Capture the cell that displays the provided text and extract its (x, y) central coordinate. 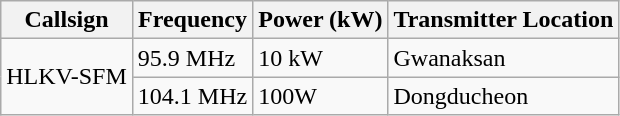
Frequency (192, 20)
Dongducheon (504, 96)
100W (320, 96)
Gwanaksan (504, 58)
HLKV-SFM (67, 77)
104.1 MHz (192, 96)
95.9 MHz (192, 58)
10 kW (320, 58)
Callsign (67, 20)
Power (kW) (320, 20)
Transmitter Location (504, 20)
